Locate the cell with the specified text and output its (x, y) center coordinate. 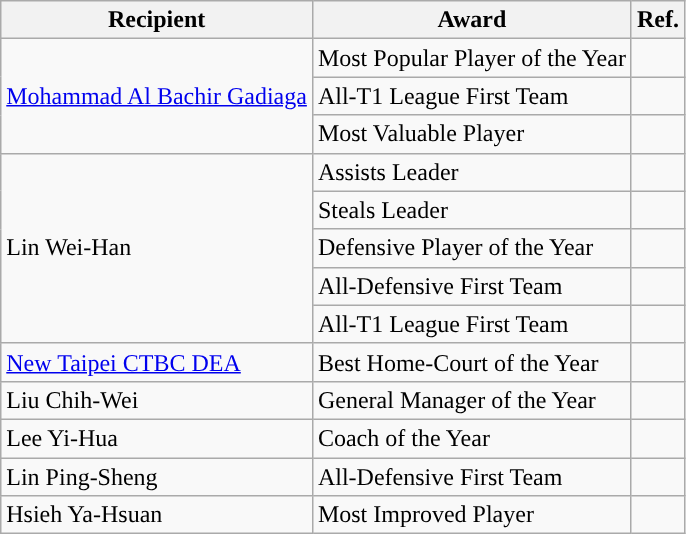
Liu Chih-Wei (157, 400)
Hsieh Ya-Hsuan (157, 515)
Lee Yi-Hua (157, 438)
Steals Leader (472, 210)
Defensive Player of the Year (472, 248)
Most Improved Player (472, 515)
Coach of the Year (472, 438)
Award (472, 20)
Most Valuable Player (472, 134)
Most Popular Player of the Year (472, 58)
Ref. (658, 20)
Lin Wei-Han (157, 248)
Lin Ping-Sheng (157, 477)
New Taipei CTBC DEA (157, 362)
Mohammad Al Bachir Gadiaga (157, 96)
Best Home-Court of the Year (472, 362)
Recipient (157, 20)
General Manager of the Year (472, 400)
Assists Leader (472, 172)
